Search for the cell housing the specified text and yield its (X, Y) center coordinate. 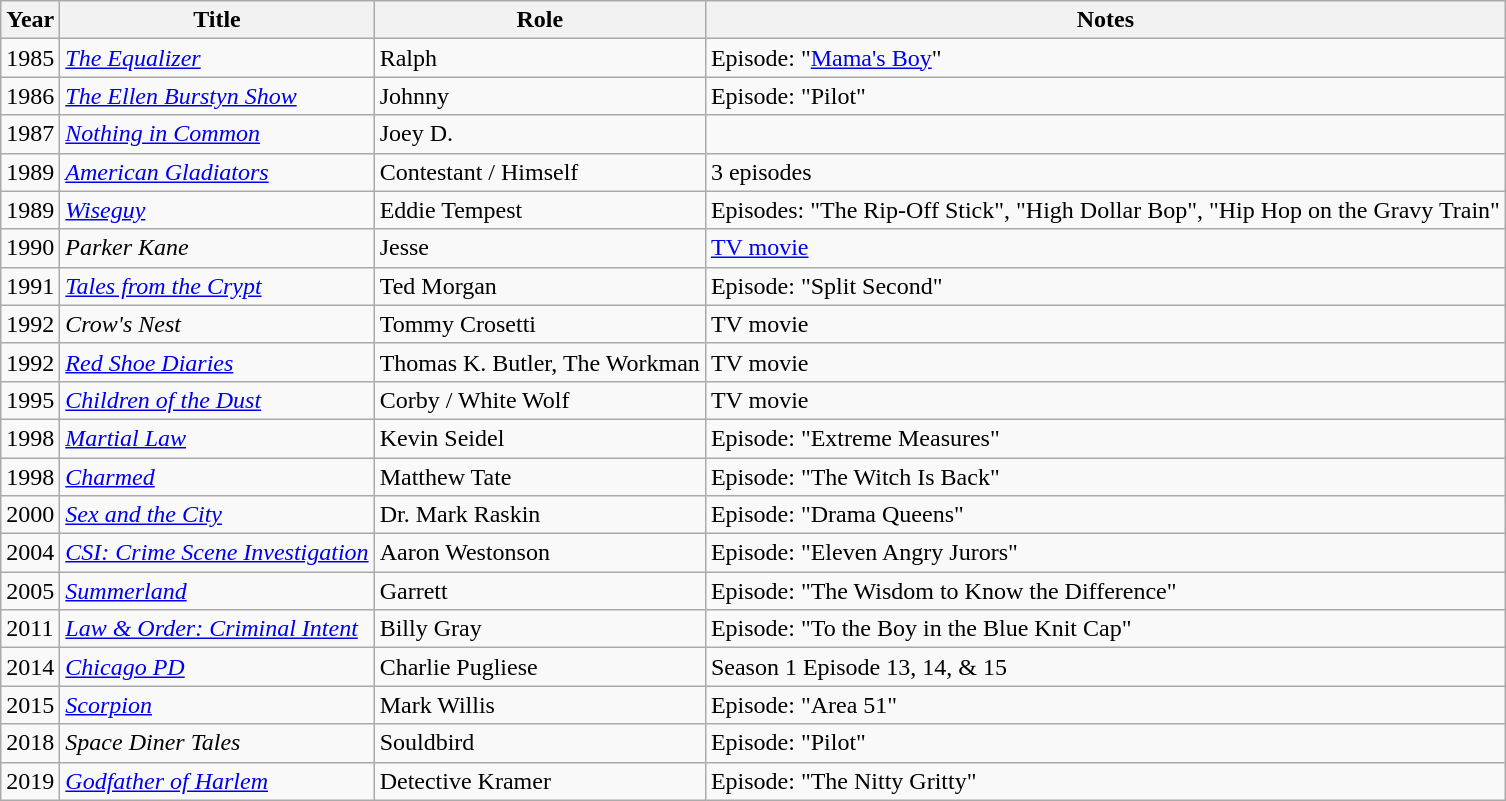
Thomas K. Butler, The Workman (540, 362)
2018 (30, 743)
Parker Kane (217, 248)
Garrett (540, 591)
Crow's Nest (217, 324)
Dr. Mark Raskin (540, 515)
Detective Kramer (540, 781)
2005 (30, 591)
2015 (30, 705)
Tommy Crosetti (540, 324)
Aaron Westonson (540, 553)
Law & Order: Criminal Intent (217, 629)
2000 (30, 515)
Year (30, 20)
Chicago PD (217, 667)
Sex and the City (217, 515)
3 episodes (1105, 172)
CSI: Crime Scene Investigation (217, 553)
Jesse (540, 248)
Joey D. (540, 134)
Episode: "Eleven Angry Jurors" (1105, 553)
Martial Law (217, 438)
1987 (30, 134)
Contestant / Himself (540, 172)
Episode: "Mama's Boy" (1105, 58)
Ted Morgan (540, 286)
The Equalizer (217, 58)
Scorpion (217, 705)
Space Diner Tales (217, 743)
The Ellen Burstyn Show (217, 96)
1985 (30, 58)
2014 (30, 667)
Mark Willis (540, 705)
2019 (30, 781)
Tales from the Crypt (217, 286)
Corby / White Wolf (540, 400)
1995 (30, 400)
American Gladiators (217, 172)
Kevin Seidel (540, 438)
Season 1 Episode 13, 14, & 15 (1105, 667)
Johnny (540, 96)
Charmed (217, 477)
Souldbird (540, 743)
1990 (30, 248)
Charlie Pugliese (540, 667)
Eddie Tempest (540, 210)
Godfather of Harlem (217, 781)
Episode: "To the Boy in the Blue Knit Cap" (1105, 629)
Wiseguy (217, 210)
Summerland (217, 591)
Red Shoe Diaries (217, 362)
Notes (1105, 20)
Billy Gray (540, 629)
2011 (30, 629)
Episode: "Area 51" (1105, 705)
Episode: "The Wisdom to Know the Difference" (1105, 591)
Episode: "The Nitty Gritty" (1105, 781)
1986 (30, 96)
Episode: "The Witch Is Back" (1105, 477)
Episode: "Drama Queens" (1105, 515)
Children of the Dust (217, 400)
Episode: "Split Second" (1105, 286)
1991 (30, 286)
Nothing in Common (217, 134)
Episodes: "The Rip-Off Stick", "High Dollar Bop", "Hip Hop on the Gravy Train" (1105, 210)
Ralph (540, 58)
Matthew Tate (540, 477)
2004 (30, 553)
Role (540, 20)
Episode: "Extreme Measures" (1105, 438)
Title (217, 20)
